From the cell containing the given text, extract its center point as (X, Y) coordinate. 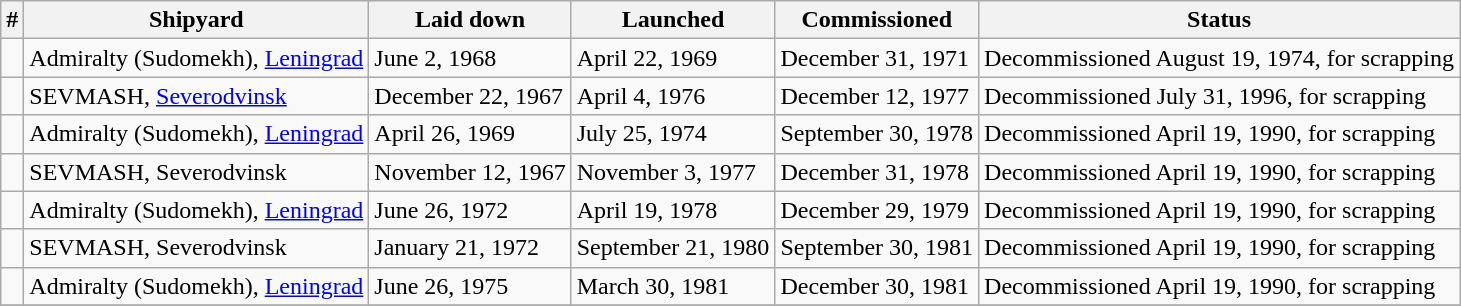
Laid down (470, 20)
September 30, 1978 (877, 134)
Status (1220, 20)
September 30, 1981 (877, 248)
September 21, 1980 (673, 248)
December 30, 1981 (877, 286)
November 3, 1977 (673, 172)
Shipyard (196, 20)
Launched (673, 20)
Commissioned (877, 20)
July 25, 1974 (673, 134)
# (12, 20)
December 31, 1971 (877, 58)
March 30, 1981 (673, 286)
December 31, 1978 (877, 172)
November 12, 1967 (470, 172)
Decommissioned August 19, 1974, for scrapping (1220, 58)
April 22, 1969 (673, 58)
Decommissioned July 31, 1996, for scrapping (1220, 96)
December 12, 1977 (877, 96)
June 26, 1972 (470, 210)
December 29, 1979 (877, 210)
December 22, 1967 (470, 96)
April 19, 1978 (673, 210)
January 21, 1972 (470, 248)
June 2, 1968 (470, 58)
April 4, 1976 (673, 96)
June 26, 1975 (470, 286)
April 26, 1969 (470, 134)
